Detect which cell encompasses the target text, then output its [X, Y] center coordinate. 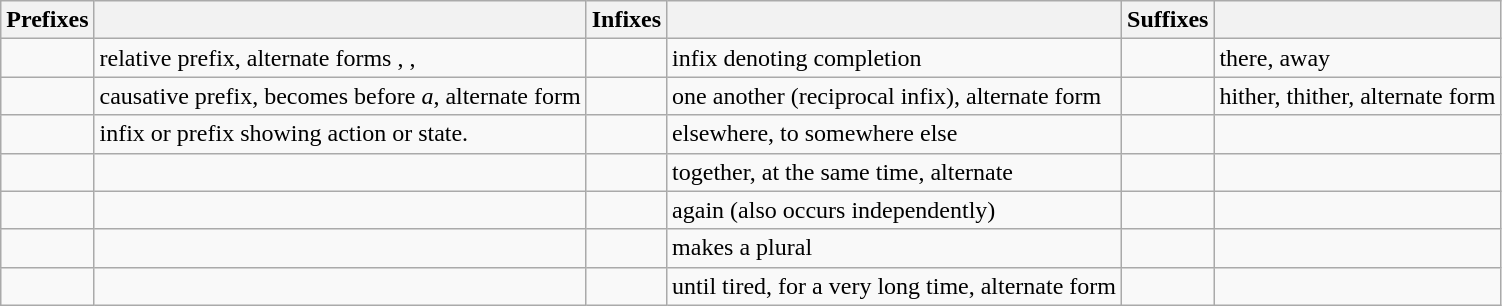
infix or prefix showing action or state. [340, 134]
makes a plural [894, 248]
together, at the same time, alternate [894, 172]
there, away [1358, 58]
causative prefix, becomes before a, alternate form [340, 96]
Suffixes [1168, 20]
one another (reciprocal infix), alternate form [894, 96]
Prefixes [48, 20]
hither, thither, alternate form [1358, 96]
relative prefix, alternate forms , , [340, 58]
again (also occurs independently) [894, 210]
elsewhere, to somewhere else [894, 134]
Infixes [626, 20]
until tired, for a very long time, alternate form [894, 286]
infix denoting completion [894, 58]
